Output the [x, y] coordinate of the center of the cell containing the given text.  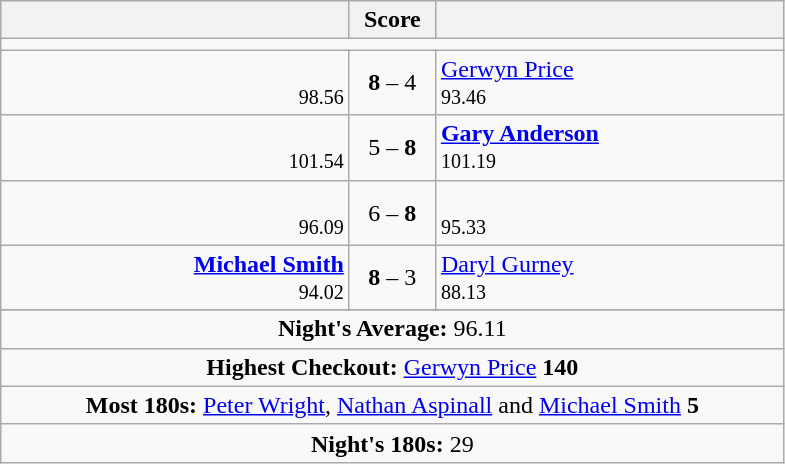
Score [392, 20]
Gerwyn Price 93.46 [610, 82]
8 – 3 [392, 278]
98.56 [176, 82]
101.54 [176, 148]
8 – 4 [392, 82]
Gary Anderson 101.19 [610, 148]
96.09 [176, 212]
Daryl Gurney 88.13 [610, 278]
Night's 180s: 29 [392, 443]
95.33 [610, 212]
Highest Checkout: Gerwyn Price 140 [392, 367]
5 – 8 [392, 148]
Night's Average: 96.11 [392, 329]
6 – 8 [392, 212]
Michael Smith 94.02 [176, 278]
Most 180s: Peter Wright, Nathan Aspinall and Michael Smith 5 [392, 405]
